Find where the given text appears and provide that cell's center as (x, y) coordinate. 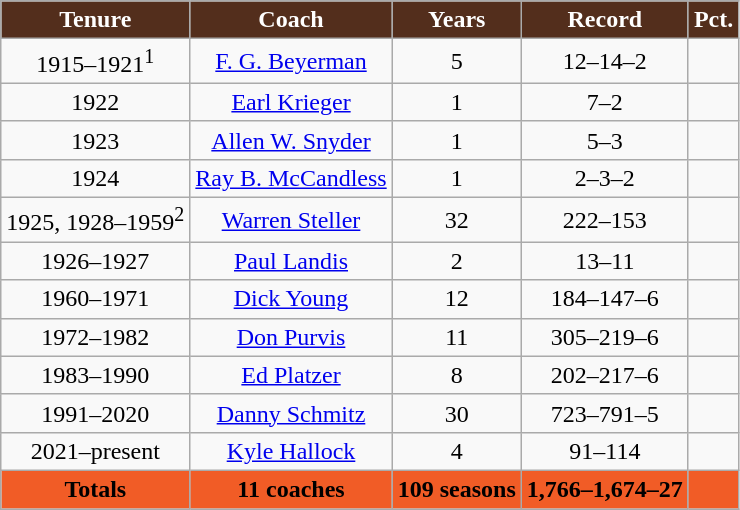
Record (604, 20)
2–3–2 (604, 178)
5 (456, 62)
F. G. Beyerman (291, 62)
1983–1990 (96, 375)
Earl Krieger (291, 102)
Allen W. Snyder (291, 140)
222–153 (604, 220)
723–791–5 (604, 413)
91–114 (604, 451)
5–3 (604, 140)
30 (456, 413)
1,766–1,674–27 (604, 489)
1926–1927 (96, 261)
Totals (96, 489)
109 seasons (456, 489)
202–217–6 (604, 375)
11 coaches (291, 489)
13–11 (604, 261)
Tenure (96, 20)
305–219–6 (604, 337)
1922 (96, 102)
1915–19211 (96, 62)
1972–1982 (96, 337)
8 (456, 375)
Kyle Hallock (291, 451)
Dick Young (291, 299)
1991–2020 (96, 413)
1960–1971 (96, 299)
Paul Landis (291, 261)
Years (456, 20)
Ed Platzer (291, 375)
184–147–6 (604, 299)
Warren Steller (291, 220)
1924 (96, 178)
2021–present (96, 451)
Coach (291, 20)
2 (456, 261)
Ray B. McCandless (291, 178)
4 (456, 451)
7–2 (604, 102)
32 (456, 220)
1923 (96, 140)
Don Purvis (291, 337)
Danny Schmitz (291, 413)
Pct. (713, 20)
12 (456, 299)
11 (456, 337)
12–14–2 (604, 62)
1925, 1928–19592 (96, 220)
